Scan for the cell matching the given text and deliver its (X, Y) coordinate at center. 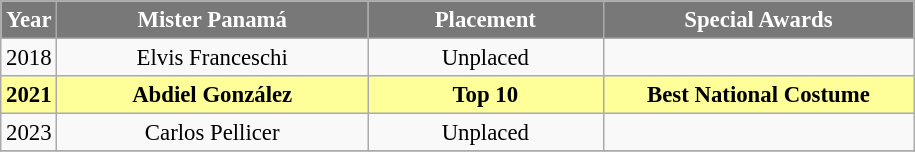
Best National Costume (758, 95)
Top 10 (486, 95)
2021 (29, 95)
Placement (486, 20)
Abdiel González (212, 95)
Mister Panamá (212, 20)
2018 (29, 58)
Special Awards (758, 20)
Carlos Pellicer (212, 133)
2023 (29, 133)
Year (29, 20)
Elvis Franceschi (212, 58)
